Scan for the cell matching the given text and deliver its (X, Y) coordinate at center. 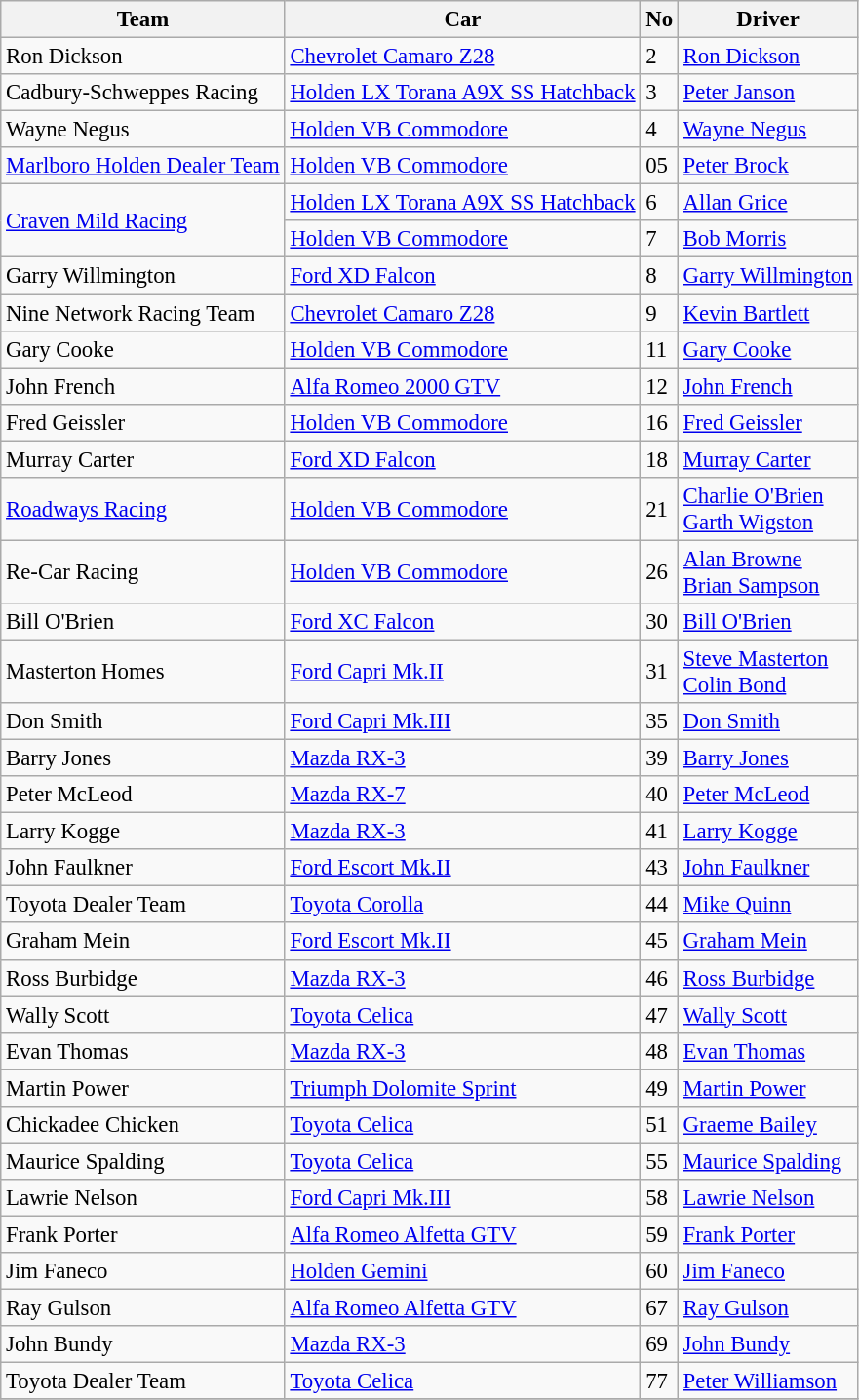
Car (462, 19)
48 (659, 1051)
8 (659, 276)
Mike Quinn (768, 905)
46 (659, 978)
No (659, 19)
77 (659, 1381)
67 (659, 1308)
41 (659, 832)
69 (659, 1344)
Ford Capri Mk.II (462, 671)
55 (659, 1161)
7 (659, 239)
47 (659, 1015)
43 (659, 868)
Holden Gemini (462, 1271)
Peter Brock (768, 166)
Roadways Racing (142, 509)
Mazda RX-7 (462, 795)
31 (659, 671)
Bob Morris (768, 239)
Driver (768, 19)
9 (659, 313)
60 (659, 1271)
Allan Grice (768, 203)
51 (659, 1125)
Peter Janson (768, 93)
2 (659, 57)
12 (659, 386)
16 (659, 422)
Steve Masterton Colin Bond (768, 671)
59 (659, 1234)
Alfa Romeo 2000 GTV (462, 386)
Ford XC Falcon (462, 622)
30 (659, 622)
Graeme Bailey (768, 1125)
Team (142, 19)
18 (659, 459)
Kevin Bartlett (768, 313)
21 (659, 509)
Cadbury-Schweppes Racing (142, 93)
26 (659, 571)
40 (659, 795)
44 (659, 905)
Charlie O'Brien Garth Wigston (768, 509)
49 (659, 1088)
Peter Williamson (768, 1381)
6 (659, 203)
45 (659, 942)
Chickadee Chicken (142, 1125)
Triumph Dolomite Sprint (462, 1088)
Alan Browne Brian Sampson (768, 571)
3 (659, 93)
Nine Network Racing Team (142, 313)
05 (659, 166)
4 (659, 130)
11 (659, 349)
Marlboro Holden Dealer Team (142, 166)
35 (659, 721)
Toyota Corolla (462, 905)
Craven Mild Racing (142, 220)
39 (659, 758)
58 (659, 1198)
Masterton Homes (142, 671)
Re-Car Racing (142, 571)
